Output the [X, Y] coordinate of the center of the cell containing the given text.  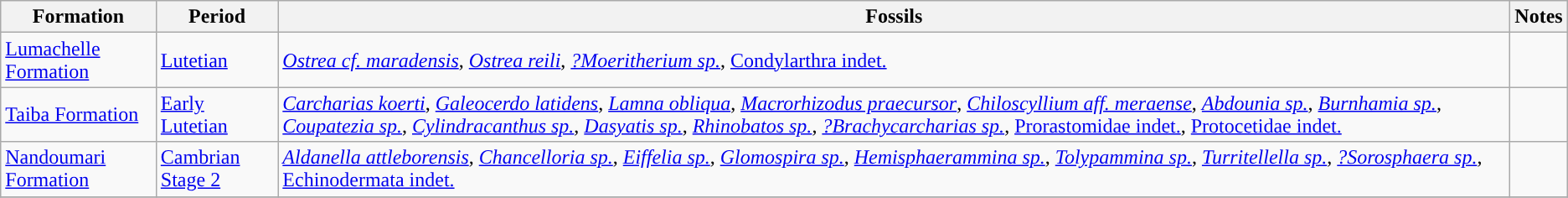
Lumachelle Formation [79, 60]
Formation [79, 17]
Notes [1539, 17]
Nandoumari Formation [79, 169]
Cambrian Stage 2 [216, 169]
Lutetian [216, 60]
Period [216, 17]
Taiba Formation [79, 114]
Ostrea cf. maradensis, Ostrea reili, ?Moeritherium sp., Condylarthra indet. [895, 60]
Fossils [895, 17]
Early Lutetian [216, 114]
